Output the (x, y) coordinate of the center of the cell containing the given text.  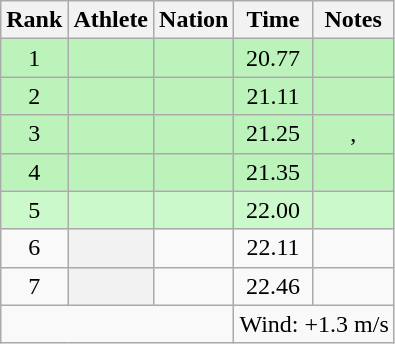
7 (34, 286)
Time (273, 20)
Nation (194, 20)
Athlete (111, 20)
Rank (34, 20)
, (353, 134)
21.35 (273, 172)
22.46 (273, 286)
2 (34, 96)
Notes (353, 20)
4 (34, 172)
1 (34, 58)
3 (34, 134)
21.25 (273, 134)
22.00 (273, 210)
22.11 (273, 248)
20.77 (273, 58)
Wind: +1.3 m/s (314, 324)
21.11 (273, 96)
6 (34, 248)
5 (34, 210)
